Return (X, Y) of the center of cell containing provided text 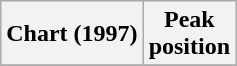
Chart (1997) (72, 34)
Peakposition (189, 34)
